Return the [X, Y] coordinate for the center point of the cell that contains the specified text.  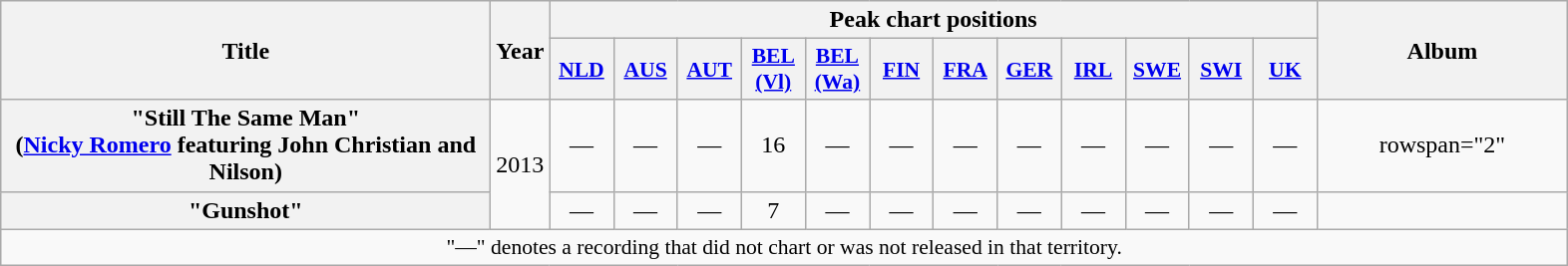
AUS [645, 70]
UK [1285, 70]
16 [773, 145]
FIN [902, 70]
SWE [1157, 70]
BEL (Vl) [773, 70]
AUT [709, 70]
IRL [1093, 70]
BEL (Wa) [837, 70]
Album [1442, 50]
GER [1029, 70]
Peak chart positions [934, 20]
"Gunshot" [245, 210]
"—" denotes a recording that did not chart or was not released in that territory. [784, 247]
"Still The Same Man" (Nicky Romero featuring John Christian and Nilson) [245, 145]
NLD [582, 70]
FRA [966, 70]
Title [245, 50]
SWI [1221, 70]
7 [773, 210]
Year [521, 50]
2013 [521, 164]
rowspan="2" [1442, 145]
